For the text-containing cell, return its midpoint in [X, Y] coordinate format. 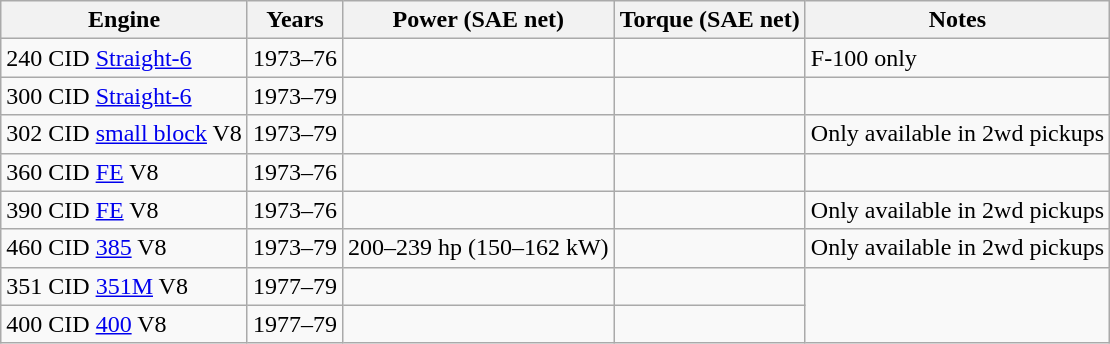
351 CID 351M V8 [124, 286]
Power (SAE net) [478, 20]
200–239 hp (150–162 kW) [478, 248]
240 CID Straight-6 [124, 58]
Notes [957, 20]
300 CID Straight-6 [124, 96]
390 CID FE V8 [124, 210]
Years [294, 20]
Engine [124, 20]
302 CID small block V8 [124, 134]
Torque (SAE net) [710, 20]
360 CID FE V8 [124, 172]
F-100 only [957, 58]
400 CID 400 V8 [124, 324]
460 CID 385 V8 [124, 248]
